Locate the cell with the specified text and output its (x, y) center coordinate. 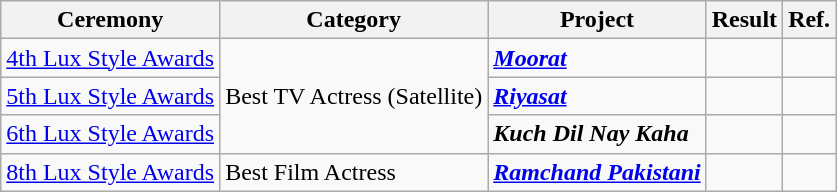
Ceremony (110, 20)
Project (597, 20)
Moorat (597, 58)
Best Film Actress (354, 172)
5th Lux Style Awards (110, 96)
Ramchand Pakistani (597, 172)
8th Lux Style Awards (110, 172)
Kuch Dil Nay Kaha (597, 134)
Category (354, 20)
6th Lux Style Awards (110, 134)
Result (744, 20)
Riyasat (597, 96)
4th Lux Style Awards (110, 58)
Best TV Actress (Satellite) (354, 96)
Ref. (810, 20)
